For the text-containing cell, return its midpoint in (x, y) coordinate format. 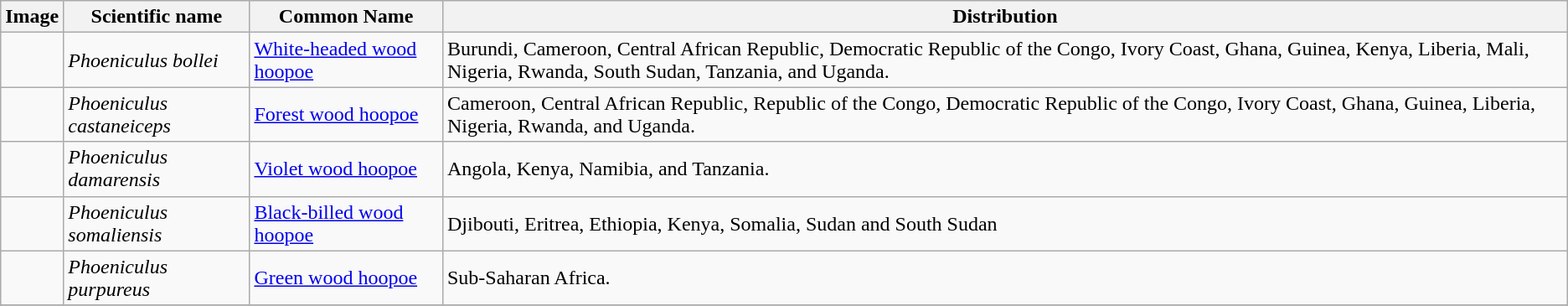
Angola, Kenya, Namibia, and Tanzania. (1005, 169)
Green wood hoopoe (347, 278)
Djibouti, Eritrea, Ethiopia, Kenya, Somalia, Sudan and South Sudan (1005, 223)
White-headed wood hoopoe (347, 60)
Black-billed wood hoopoe (347, 223)
Phoeniculus damarensis (157, 169)
Distribution (1005, 17)
Forest wood hoopoe (347, 114)
Violet wood hoopoe (347, 169)
Phoeniculus somaliensis (157, 223)
Phoeniculus bollei (157, 60)
Scientific name (157, 17)
Common Name (347, 17)
Image (32, 17)
Sub-Saharan Africa. (1005, 278)
Phoeniculus castaneiceps (157, 114)
Phoeniculus purpureus (157, 278)
